Search for the cell housing the specified text and yield its [X, Y] center coordinate. 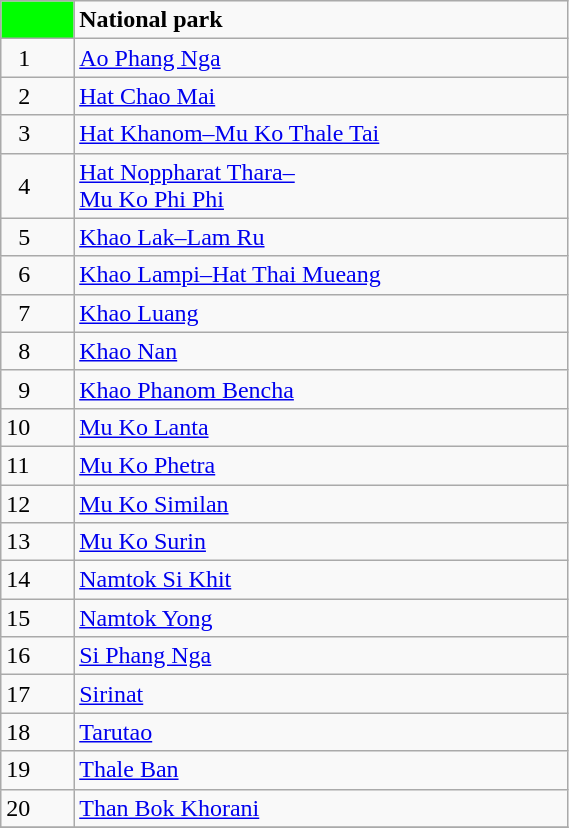
Ao Phang Nga [321, 58]
16 [38, 656]
14 [38, 580]
1 [38, 58]
Khao Luang [321, 313]
8 [38, 351]
National park [321, 20]
5 [38, 237]
Sirinat [321, 694]
4 [38, 186]
9 [38, 389]
Khao Phanom Bencha [321, 389]
Hat Noppharat Thara–Mu Ko Phi Phi [321, 186]
13 [38, 542]
3 [38, 134]
17 [38, 694]
2 [38, 96]
19 [38, 770]
Namtok Yong [321, 618]
Thale Ban [321, 770]
20 [38, 808]
11 [38, 465]
Than Bok Khorani [321, 808]
12 [38, 503]
Namtok Si Khit [321, 580]
Mu Ko Surin [321, 542]
10 [38, 427]
Mu Ko Similan [321, 503]
Mu Ko Lanta [321, 427]
Mu Ko Phetra [321, 465]
Hat Khanom–Mu Ko Thale Tai [321, 134]
Si Phang Nga [321, 656]
Hat Chao Mai [321, 96]
15 [38, 618]
6 [38, 275]
18 [38, 732]
Khao Lampi–Hat Thai Mueang [321, 275]
Khao Nan [321, 351]
Tarutao [321, 732]
Khao Lak–Lam Ru [321, 237]
7 [38, 313]
